For the text-containing cell, return its midpoint in [x, y] coordinate format. 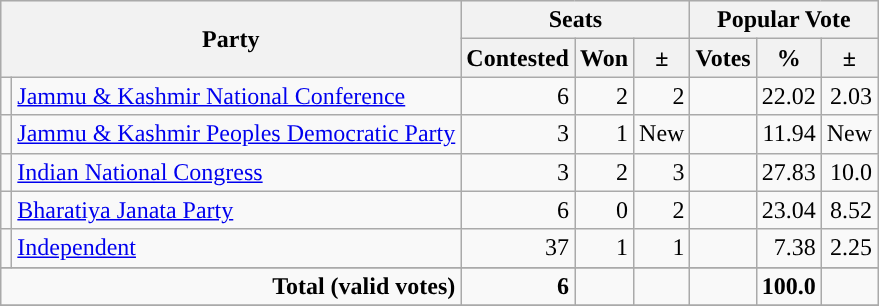
Won [604, 58]
Seats [576, 20]
Total (valid votes) [231, 286]
Contested [518, 58]
8.52 [849, 210]
2.25 [849, 248]
100.0 [788, 286]
Indian National Congress [236, 172]
27.83 [788, 172]
0 [604, 210]
37 [518, 248]
22.02 [788, 96]
10.0 [849, 172]
Party [231, 39]
7.38 [788, 248]
% [788, 58]
Jammu & Kashmir Peoples Democratic Party [236, 134]
Popular Vote [784, 20]
11.94 [788, 134]
2.03 [849, 96]
Independent [236, 248]
Bharatiya Janata Party [236, 210]
Jammu & Kashmir National Conference [236, 96]
Votes [723, 58]
23.04 [788, 210]
